Locate the cell with the specified text and output its [X, Y] center coordinate. 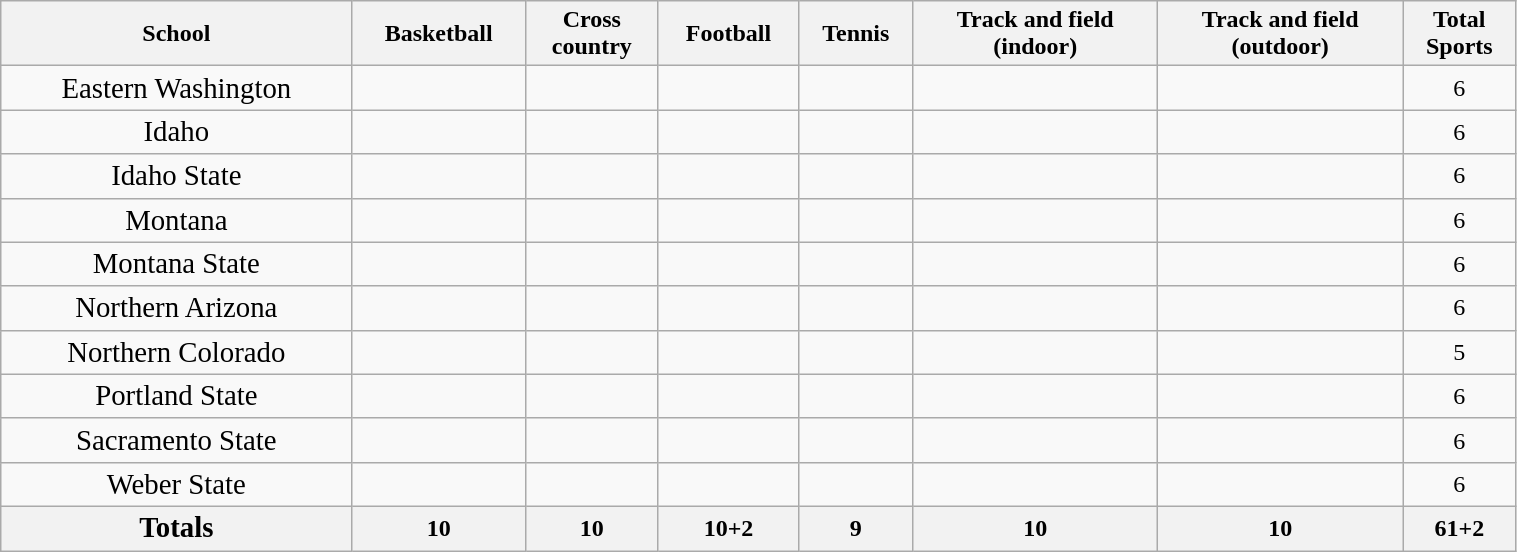
School [176, 34]
5 [1460, 352]
Track and field(outdoor) [1280, 34]
9 [856, 528]
Weber State [176, 484]
Montana [176, 220]
Total Sports [1460, 34]
Track and field(indoor) [1036, 34]
61+2 [1460, 528]
Montana State [176, 264]
Portland State [176, 396]
Totals [176, 528]
Tennis [856, 34]
Northern Arizona [176, 308]
Sacramento State [176, 440]
Idaho [176, 132]
Eastern Washington [176, 88]
Basketball [439, 34]
10+2 [728, 528]
Crosscountry [592, 34]
Northern Colorado [176, 352]
Football [728, 34]
Idaho State [176, 176]
